Scan for the cell matching the given text and deliver its (x, y) coordinate at center. 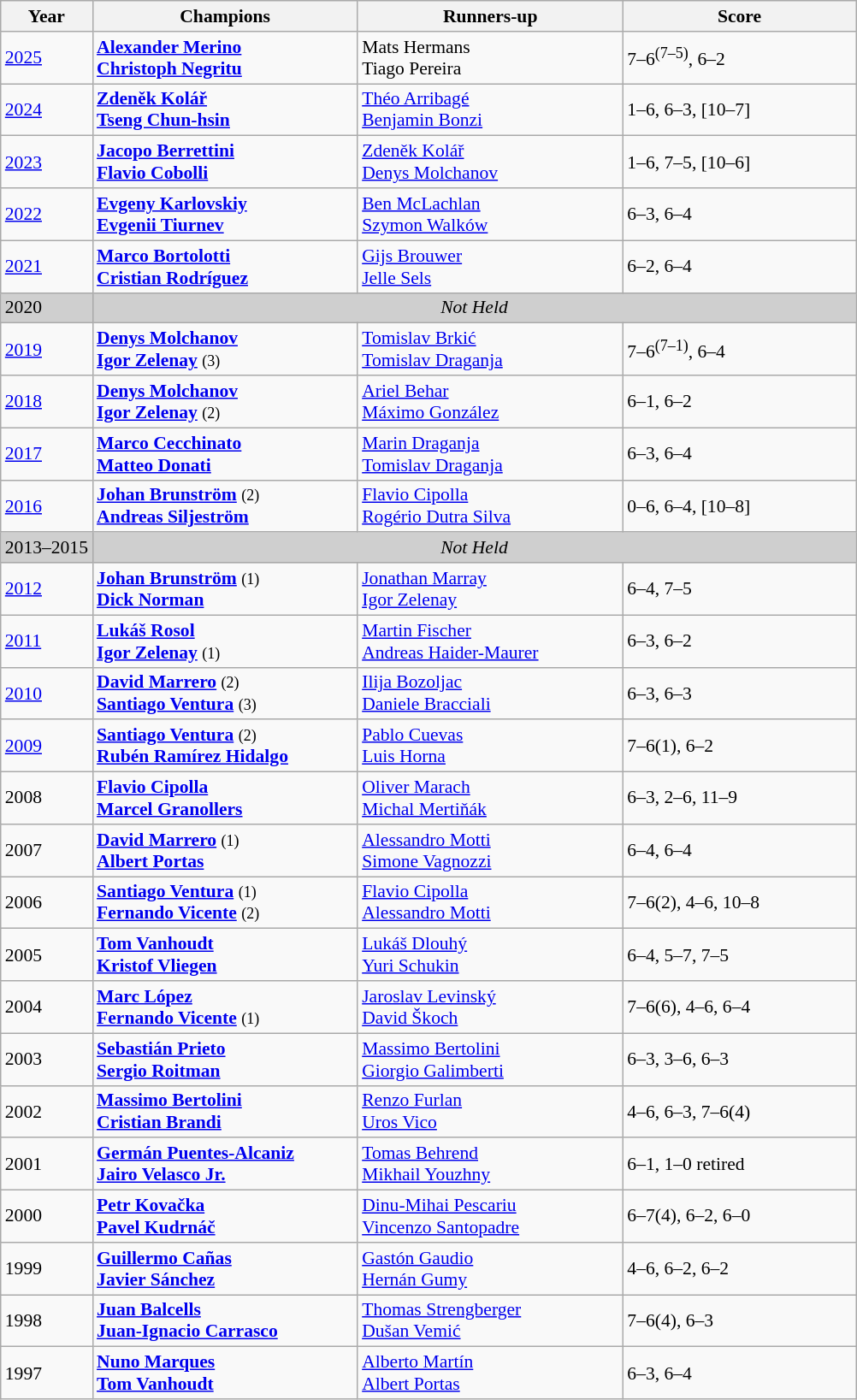
6–3, 6–2 (739, 641)
Gijs Brouwer Jelle Sels (490, 267)
6–4, 7–5 (739, 588)
Santiago Ventura (1) Fernando Vicente (2) (225, 903)
2005 (46, 954)
2000 (46, 1216)
2003 (46, 1059)
4–6, 6–2, 6–2 (739, 1269)
Flavio Cipolla Alessandro Motti (490, 903)
2019 (46, 349)
Guillermo Cañas Javier Sánchez (225, 1269)
2020 (46, 308)
Jaroslav Levinský David Škoch (490, 1007)
Runners-up (490, 16)
Flavio Cipolla Marcel Granollers (225, 799)
Zdeněk Kolář Denys Molchanov (490, 162)
Gastón Gaudio Hernán Gumy (490, 1269)
Ilija Bozoljac Daniele Bracciali (490, 693)
Alessandro Motti Simone Vagnozzi (490, 850)
2021 (46, 267)
7–6(4), 6–3 (739, 1320)
4–6, 6–3, 7–6(4) (739, 1112)
Denys Molchanov Igor Zelenay (2) (225, 402)
6–4, 6–4 (739, 850)
Tom Vanhoudt Kristof Vliegen (225, 954)
Ariel Behar Máximo González (490, 402)
1–6, 6–3, [10–7] (739, 109)
2012 (46, 588)
2022 (46, 214)
Lukáš Dlouhý Yuri Schukin (490, 954)
Ben McLachlan Szymon Walków (490, 214)
Martin Fischer Andreas Haider-Maurer (490, 641)
Denys Molchanov Igor Zelenay (3) (225, 349)
Marin Draganja Tomislav Draganja (490, 453)
Germán Puentes-Alcaniz Jairo Velasco Jr. (225, 1165)
Santiago Ventura (2) Rubén Ramírez Hidalgo (225, 746)
Johan Brunström (1) Dick Norman (225, 588)
6–3, 6–3 (739, 693)
Théo Arribagé Benjamin Bonzi (490, 109)
Marc López Fernando Vicente (1) (225, 1007)
7–6(1), 6–2 (739, 746)
2001 (46, 1165)
Thomas Strengberger Dušan Vemić (490, 1320)
Tomas Behrend Mikhail Youzhny (490, 1165)
Champions (225, 16)
2002 (46, 1112)
2009 (46, 746)
2007 (46, 850)
2008 (46, 799)
Nuno Marques Tom Vanhoudt (225, 1373)
2024 (46, 109)
David Marrero (1) Albert Portas (225, 850)
Alexander Merino Christoph Negritu (225, 58)
2023 (46, 162)
6–1, 6–2 (739, 402)
Score (739, 16)
Flavio Cipolla Rogério Dutra Silva (490, 506)
Juan Balcells Juan-Ignacio Carrasco (225, 1320)
2018 (46, 402)
Johan Brunström (2) Andreas Siljeström (225, 506)
Jonathan Marray Igor Zelenay (490, 588)
Oliver Marach Michal Mertiňák (490, 799)
Sebastián Prieto Sergio Roitman (225, 1059)
2010 (46, 693)
Evgeny Karlovskiy Evgenii Tiurnev (225, 214)
7–6(2), 4–6, 10–8 (739, 903)
2016 (46, 506)
Tomislav Brkić Tomislav Draganja (490, 349)
6–7(4), 6–2, 6–0 (739, 1216)
2006 (46, 903)
7–6(6), 4–6, 6–4 (739, 1007)
2004 (46, 1007)
2013–2015 (46, 548)
1998 (46, 1320)
Year (46, 16)
7–6(7–5), 6–2 (739, 58)
Renzo Furlan Uros Vico (490, 1112)
1997 (46, 1373)
Massimo Bertolini Cristian Brandi (225, 1112)
Marco Bortolotti Cristian Rodríguez (225, 267)
6–3, 3–6, 6–3 (739, 1059)
6–4, 5–7, 7–5 (739, 954)
Pablo Cuevas Luis Horna (490, 746)
Petr Kovačka Pavel Kudrnáč (225, 1216)
2011 (46, 641)
Jacopo Berrettini Flavio Cobolli (225, 162)
6–3, 2–6, 11–9 (739, 799)
7–6(7–1), 6–4 (739, 349)
Alberto Martín Albert Portas (490, 1373)
Marco Cecchinato Matteo Donati (225, 453)
6–1, 1–0 retired (739, 1165)
David Marrero (2) Santiago Ventura (3) (225, 693)
Dinu-Mihai Pescariu Vincenzo Santopadre (490, 1216)
6–2, 6–4 (739, 267)
1–6, 7–5, [10–6] (739, 162)
2017 (46, 453)
Mats Hermans Tiago Pereira (490, 58)
Massimo Bertolini Giorgio Galimberti (490, 1059)
1999 (46, 1269)
Lukáš Rosol Igor Zelenay (1) (225, 641)
Zdeněk Kolář Tseng Chun-hsin (225, 109)
0–6, 6–4, [10–8] (739, 506)
2025 (46, 58)
